Search for the cell housing the specified text and yield its (x, y) center coordinate. 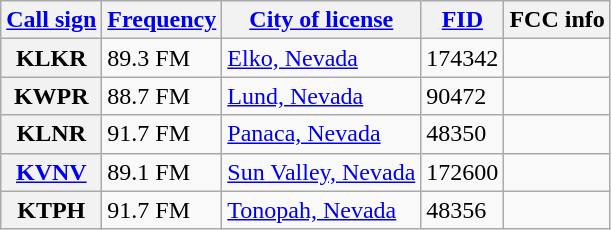
48350 (462, 134)
174342 (462, 58)
KLKR (52, 58)
Elko, Nevada (322, 58)
89.3 FM (162, 58)
48356 (462, 210)
KWPR (52, 96)
KTPH (52, 210)
89.1 FM (162, 172)
Frequency (162, 20)
Tonopah, Nevada (322, 210)
Panaca, Nevada (322, 134)
88.7 FM (162, 96)
Sun Valley, Nevada (322, 172)
KVNV (52, 172)
172600 (462, 172)
90472 (462, 96)
FID (462, 20)
City of license (322, 20)
FCC info (557, 20)
Call sign (52, 20)
KLNR (52, 134)
Lund, Nevada (322, 96)
